From the cell containing the given text, extract its center point as [X, Y] coordinate. 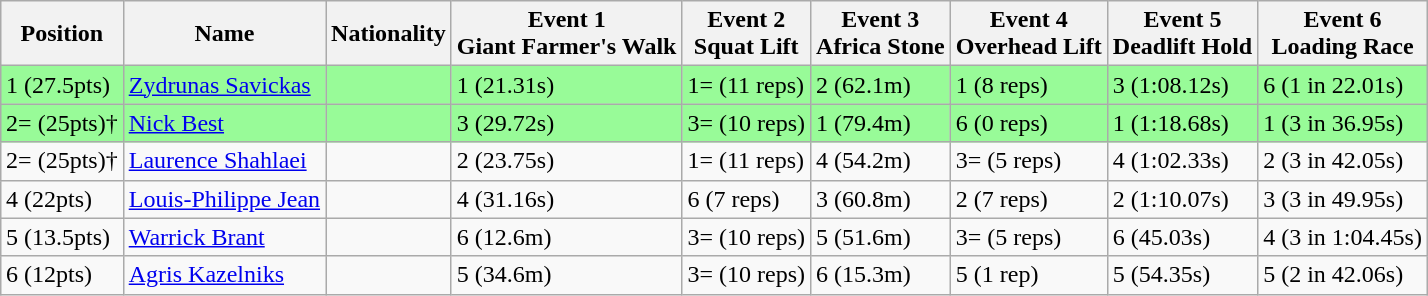
5 (54.35s) [1182, 275]
5 (2 in 42.06s) [1343, 275]
Event 3Africa Stone [881, 34]
4 (3 in 1:04.45s) [1343, 237]
1 (21.31s) [566, 85]
3 (1:08.12s) [1182, 85]
5 (13.5pts) [62, 237]
1 (8 reps) [1028, 85]
4 (54.2m) [881, 161]
6 (15.3m) [881, 275]
Event 5Deadlift Hold [1182, 34]
2 (23.75s) [566, 161]
6 (12.6m) [566, 237]
5 (34.6m) [566, 275]
2 (3 in 42.05s) [1343, 161]
Event 2Squat Lift [746, 34]
3 (60.8m) [881, 199]
4 (1:02.33s) [1182, 161]
4 (22pts) [62, 199]
Louis-Philippe Jean [224, 199]
Event 6Loading Race [1343, 34]
2 (62.1m) [881, 85]
6 (1 in 22.01s) [1343, 85]
Warrick Brant [224, 237]
Nick Best [224, 123]
Event 1Giant Farmer's Walk [566, 34]
1 (3 in 36.95s) [1343, 123]
5 (51.6m) [881, 237]
4 (31.16s) [566, 199]
Name [224, 34]
6 (7 reps) [746, 199]
Event 4Overhead Lift [1028, 34]
1 (79.4m) [881, 123]
3 (3 in 49.95s) [1343, 199]
1 (27.5pts) [62, 85]
1 (1:18.68s) [1182, 123]
3 (29.72s) [566, 123]
2 (7 reps) [1028, 199]
Laurence Shahlaei [224, 161]
6 (45.03s) [1182, 237]
2 (1:10.07s) [1182, 199]
Agris Kazelniks [224, 275]
Position [62, 34]
6 (0 reps) [1028, 123]
Zydrunas Savickas [224, 85]
5 (1 rep) [1028, 275]
Nationality [389, 34]
6 (12pts) [62, 275]
